Pinpoint the cell where the given text exists, returning its (X, Y) midpoint coordinate. 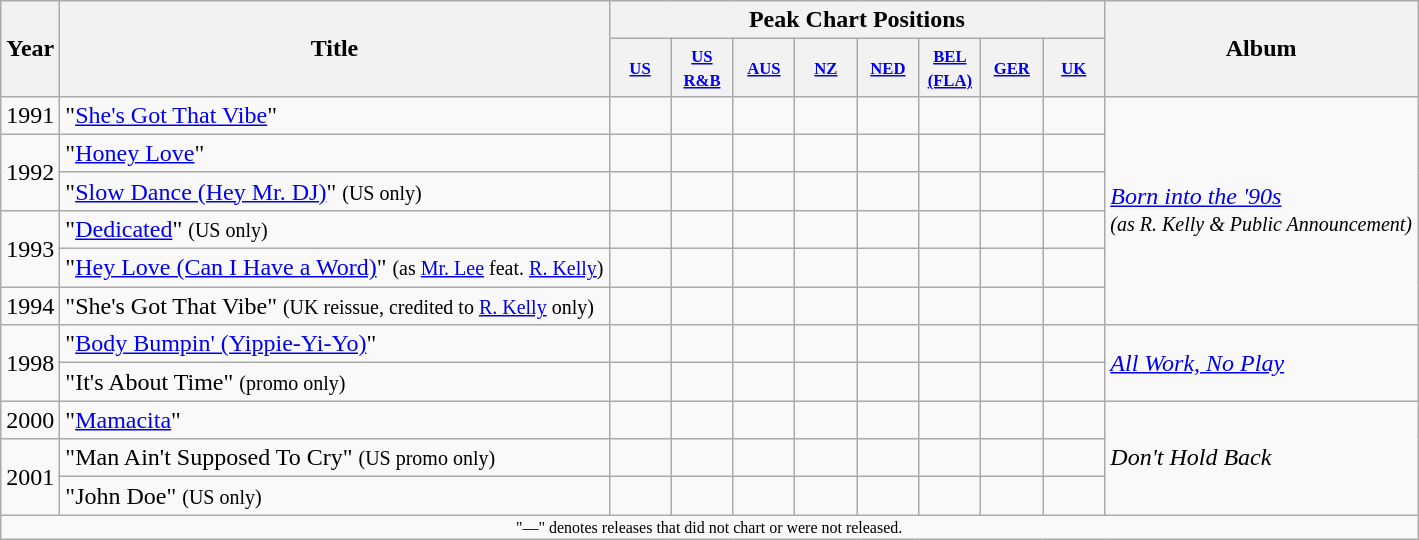
GER (1012, 68)
US R&B (702, 68)
"Slow Dance (Hey Mr. DJ)" (US only) (334, 191)
"Dedicated" (US only) (334, 229)
AUS (764, 68)
"It's About Time" (promo only) (334, 382)
1994 (30, 306)
"John Doe" (US only) (334, 496)
Album (1262, 49)
"Mamacita" (334, 420)
"Honey Love" (334, 153)
1992 (30, 172)
US (640, 68)
2000 (30, 420)
1993 (30, 248)
1991 (30, 115)
NED (888, 68)
Born into the '90s(as R. Kelly & Public Announcement) (1262, 210)
"—" denotes releases that did not chart or were not released. (710, 527)
"Body Bumpin' (Yippie-Yi-Yo)" (334, 344)
All Work, No Play (1262, 363)
Title (334, 49)
1998 (30, 363)
"She's Got That Vibe" (UK reissue, credited to R. Kelly only) (334, 306)
Year (30, 49)
Don't Hold Back (1262, 458)
BEL(FLA) (950, 68)
Peak Chart Positions (857, 20)
"Hey Love (Can I Have a Word)" (as Mr. Lee feat. R. Kelly) (334, 268)
"She's Got That Vibe" (334, 115)
"Man Ain't Supposed To Cry" (US promo only) (334, 458)
2001 (30, 477)
UK (1074, 68)
NZ (826, 68)
